Provide the [X, Y] coordinate of the cell's center where the given text is located.  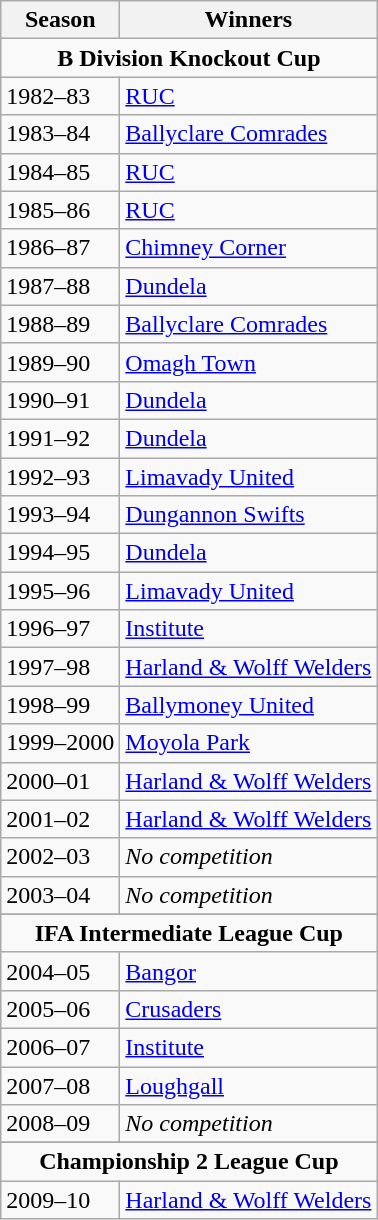
Omagh Town [248, 362]
1989–90 [60, 362]
Ballymoney United [248, 705]
1996–97 [60, 629]
Winners [248, 20]
2001–02 [60, 819]
2004–05 [60, 971]
1995–96 [60, 591]
1993–94 [60, 515]
Moyola Park [248, 743]
2006–07 [60, 1047]
2003–04 [60, 895]
1997–98 [60, 667]
B Division Knockout Cup [189, 58]
2005–06 [60, 1009]
1998–99 [60, 705]
1984–85 [60, 172]
1990–91 [60, 400]
Chimney Corner [248, 248]
Bangor [248, 971]
IFA Intermediate League Cup [189, 933]
1982–83 [60, 96]
2009–10 [60, 1200]
1994–95 [60, 553]
1992–93 [60, 477]
Crusaders [248, 1009]
1999–2000 [60, 743]
2007–08 [60, 1085]
1988–89 [60, 324]
Championship 2 League Cup [189, 1162]
Dungannon Swifts [248, 515]
2000–01 [60, 781]
2002–03 [60, 857]
Season [60, 20]
1987–88 [60, 286]
1985–86 [60, 210]
1986–87 [60, 248]
1983–84 [60, 134]
2008–09 [60, 1124]
1991–92 [60, 438]
Loughgall [248, 1085]
